Locate the cell with the specified text and output its (X, Y) center coordinate. 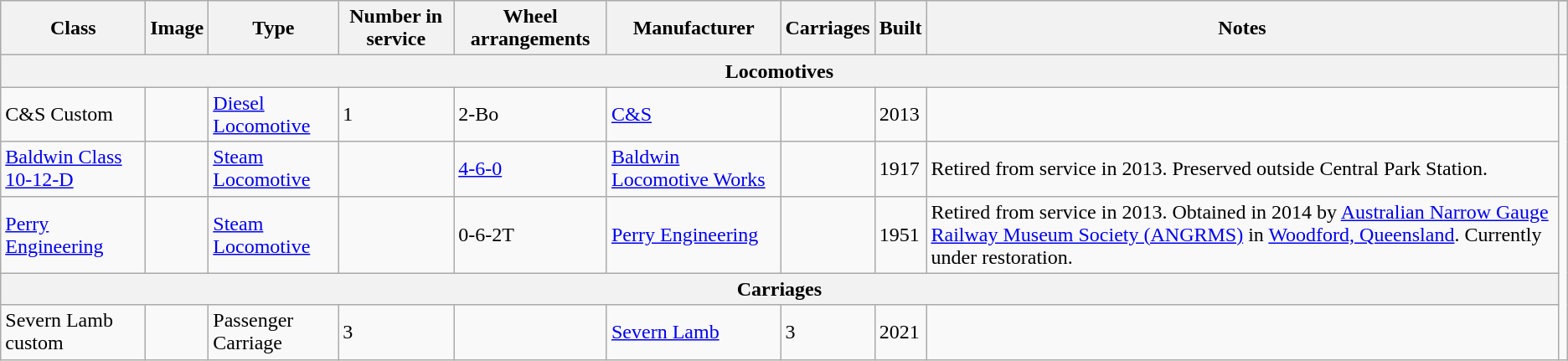
Baldwin Locomotive Works (694, 169)
Number in service (396, 28)
1917 (900, 169)
Severn Lamb custom (74, 332)
Type (273, 28)
Retired from service in 2013. Preserved outside Central Park Station. (1242, 169)
2013 (900, 114)
Locomotives (779, 71)
C&S Custom (74, 114)
2-Bo (531, 114)
C&S (694, 114)
Wheel arrangements (531, 28)
Baldwin Class 10-12-D (74, 169)
4-6-0 (531, 169)
Image (178, 28)
0-6-2T (531, 235)
2021 (900, 332)
Severn Lamb (694, 332)
Built (900, 28)
Notes (1242, 28)
Diesel Locomotive (273, 114)
Manufacturer (694, 28)
1951 (900, 235)
Passenger Carriage (273, 332)
Class (74, 28)
1 (396, 114)
